Extract the (X, Y) coordinate from the center of the cell holding the provided text.  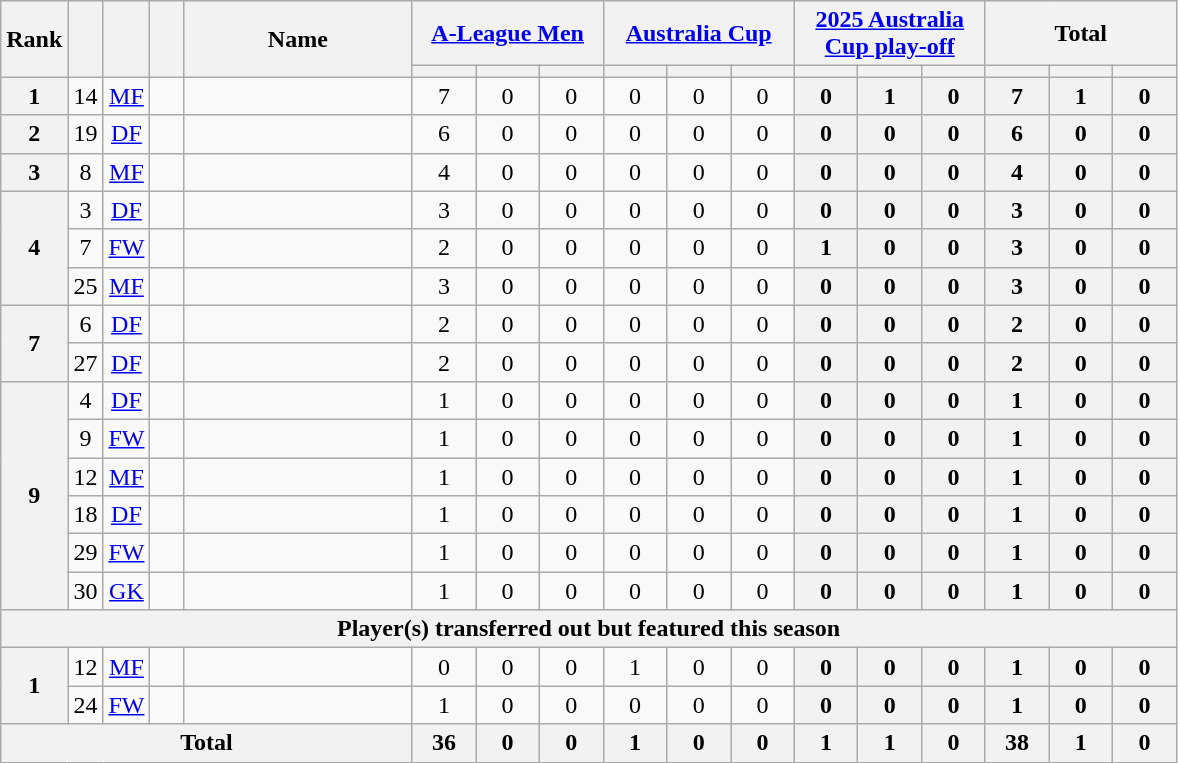
27 (86, 362)
Name (298, 39)
8 (86, 172)
A-League Men (508, 34)
Australia Cup (698, 34)
24 (86, 705)
14 (86, 96)
38 (1017, 743)
2025 Australia Cup play-off (890, 34)
29 (86, 553)
19 (86, 134)
30 (86, 591)
18 (86, 515)
GK (126, 591)
Player(s) transferred out but featured this season (589, 629)
Rank (34, 39)
25 (86, 286)
36 (444, 743)
